Capture the cell that displays the provided text and extract its (X, Y) central coordinate. 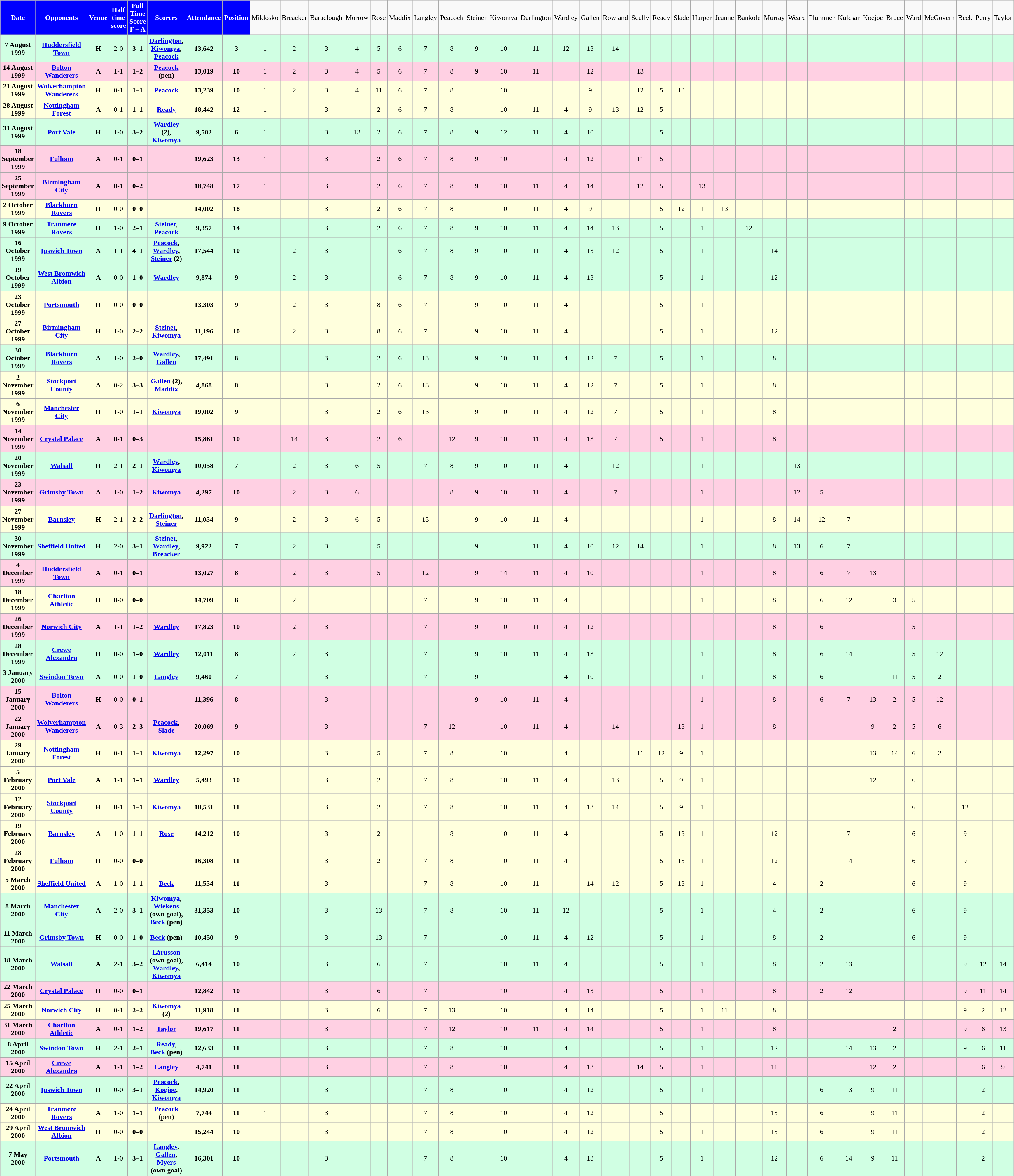
15 April 2000 (18, 1067)
4–1 (138, 251)
Steiner, Wardley, Breacker (166, 546)
3–3 (138, 385)
19,623 (204, 159)
17 (236, 186)
Langley, Gallen, Myers (own goal) (166, 1159)
14,920 (204, 1090)
26 December 1999 (18, 627)
30 November 1999 (18, 546)
Steiner, Peacock (166, 228)
Peacock, Wardley, Steiner (2) (166, 251)
10,450 (204, 937)
17,491 (204, 358)
McGovern (940, 18)
Perry (983, 18)
Baraclough (326, 18)
13,303 (204, 305)
Beck (pen) (166, 937)
Steiner (477, 18)
Darlington (536, 18)
Kulcsar (849, 18)
Darlington, Kiwomya, Peacock (166, 48)
25 September 1999 (18, 186)
9,502 (204, 132)
10,058 (204, 466)
Date (18, 18)
Wardley (2), Kiwomya (166, 132)
9,460 (204, 676)
3 January 2000 (18, 676)
Half time score (118, 18)
2 October 1999 (18, 209)
Koejoe (873, 18)
Wardley, Kiwomya (166, 466)
16 October 1999 (18, 251)
10,531 (204, 807)
Attendance (204, 18)
29 January 2000 (18, 753)
8 March 2000 (18, 910)
Darlington, Steiner (166, 519)
25 March 2000 (18, 1010)
5 February 2000 (18, 780)
Peacock, Slade (166, 726)
13,019 (204, 71)
Morrow (357, 18)
7 May 2000 (18, 1159)
Jeanne (724, 18)
7,744 (204, 1113)
Peacock, Koejoe, Kiwomya (166, 1090)
14,709 (204, 600)
Rowland (615, 18)
14 August 1999 (18, 71)
0-2 (118, 385)
Ready, Beck (pen) (166, 1048)
4,868 (204, 385)
Ward (914, 18)
21 August 1999 (18, 90)
0–2 (138, 186)
Kiwomya, Wiekens (own goal), Beck (pen) (166, 910)
Kiwomya (2) (166, 1010)
2–0 (138, 358)
Lárusson (own goal), Wardley, Kiwomya (166, 964)
Miklosko (265, 18)
0–3 (138, 439)
Plummer (822, 18)
Murray (774, 18)
9,922 (204, 546)
19 February 2000 (18, 834)
Maddix (400, 18)
20 November 1999 (18, 466)
11,554 (204, 883)
29 April 2000 (18, 1132)
2 November 1999 (18, 385)
0-3 (118, 726)
8 April 2000 (18, 1048)
Breacker (294, 18)
23 October 1999 (18, 305)
13,027 (204, 573)
Bankole (749, 18)
31 March 2000 (18, 1029)
Full Time ScoreF – A (138, 18)
12,842 (204, 991)
18 December 1999 (18, 600)
Scully (640, 18)
7 August 1999 (18, 48)
22 January 2000 (18, 726)
12,297 (204, 753)
Bruce (894, 18)
Gallen (2), Maddix (166, 385)
Gallen (590, 18)
28 February 2000 (18, 861)
6 November 1999 (18, 412)
19 October 1999 (18, 277)
15,861 (204, 439)
14,212 (204, 834)
Steiner, Kiwomya (166, 331)
22 March 2000 (18, 991)
13,239 (204, 90)
19,617 (204, 1029)
Opponents (62, 18)
Scorers (166, 18)
Position (236, 18)
12,633 (204, 1048)
18 September 1999 (18, 159)
5,493 (204, 780)
31 August 1999 (18, 132)
11,396 (204, 699)
Venue (98, 18)
27 November 1999 (18, 519)
24 April 2000 (18, 1113)
12,011 (204, 653)
11,918 (204, 1010)
9,357 (204, 228)
4 December 1999 (18, 573)
11 March 2000 (18, 937)
12 February 2000 (18, 807)
6,414 (204, 964)
2–3 (138, 726)
20,069 (204, 726)
9 October 1999 (18, 228)
Slade (681, 18)
31,353 (204, 910)
16,308 (204, 861)
5 March 2000 (18, 883)
11,196 (204, 331)
15,244 (204, 1132)
16,301 (204, 1159)
27 October 1999 (18, 331)
4,741 (204, 1067)
18 March 2000 (18, 964)
Wardley, Gallen (166, 358)
9,874 (204, 277)
18,748 (204, 186)
18 (236, 209)
14 November 1999 (18, 439)
17,544 (204, 251)
14,002 (204, 209)
11,054 (204, 519)
22 April 2000 (18, 1090)
23 November 1999 (18, 492)
28 August 1999 (18, 109)
17,823 (204, 627)
15 January 2000 (18, 699)
Weare (797, 18)
Harper (702, 18)
30 October 1999 (18, 358)
4,297 (204, 492)
13,642 (204, 48)
28 December 1999 (18, 653)
19,002 (204, 412)
18,442 (204, 109)
